Provide the [x, y] coordinate of the cell's center where the given text is located.  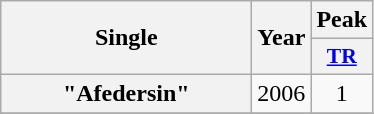
Year [282, 38]
"Afedersin" [126, 93]
TR [342, 57]
1 [342, 93]
Single [126, 38]
2006 [282, 93]
Peak [342, 20]
